Find where the given text appears and provide that cell's center as [x, y] coordinate. 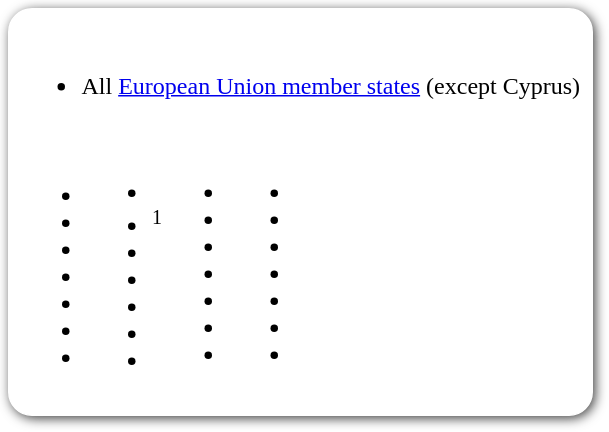
All European Union member states (except Cyprus) 1 [301, 212]
1 [126, 262]
